Detect which cell encompasses the target text, then output its (X, Y) center coordinate. 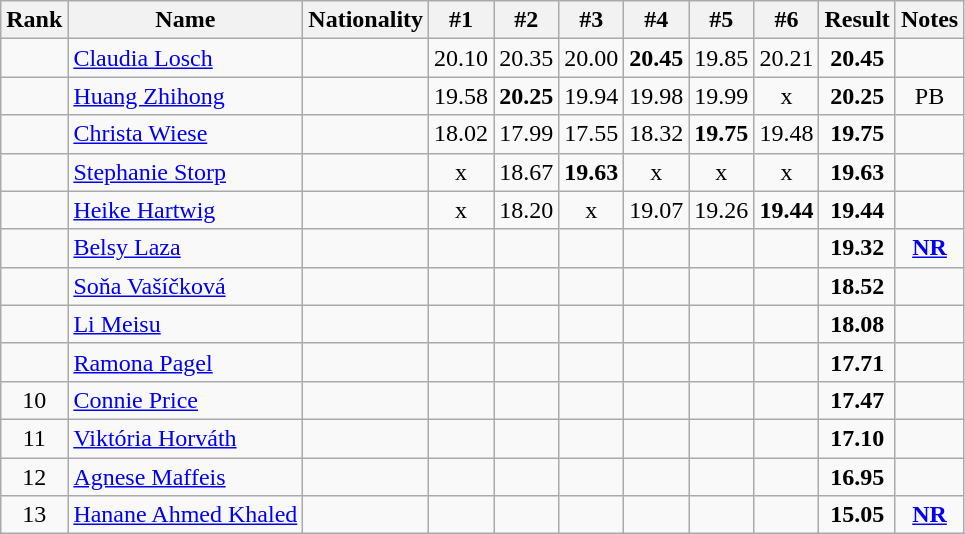
Name (186, 20)
20.10 (462, 58)
Rank (34, 20)
11 (34, 438)
Viktória Horváth (186, 438)
10 (34, 400)
17.99 (526, 134)
19.26 (722, 210)
18.20 (526, 210)
19.99 (722, 96)
15.05 (857, 515)
Result (857, 20)
19.48 (786, 134)
20.21 (786, 58)
Claudia Losch (186, 58)
19.32 (857, 248)
13 (34, 515)
Connie Price (186, 400)
18.08 (857, 324)
Christa Wiese (186, 134)
18.67 (526, 172)
Huang Zhihong (186, 96)
17.10 (857, 438)
Notes (929, 20)
18.32 (656, 134)
19.58 (462, 96)
18.52 (857, 286)
Nationality (366, 20)
#6 (786, 20)
#4 (656, 20)
Agnese Maffeis (186, 477)
19.07 (656, 210)
19.98 (656, 96)
20.35 (526, 58)
20.00 (592, 58)
Soňa Vašíčková (186, 286)
19.85 (722, 58)
Heike Hartwig (186, 210)
#3 (592, 20)
16.95 (857, 477)
Li Meisu (186, 324)
#1 (462, 20)
#5 (722, 20)
19.94 (592, 96)
17.55 (592, 134)
Ramona Pagel (186, 362)
17.47 (857, 400)
17.71 (857, 362)
#2 (526, 20)
18.02 (462, 134)
Hanane Ahmed Khaled (186, 515)
PB (929, 96)
12 (34, 477)
Stephanie Storp (186, 172)
Belsy Laza (186, 248)
